From the cell containing the given text, extract its center point as [X, Y] coordinate. 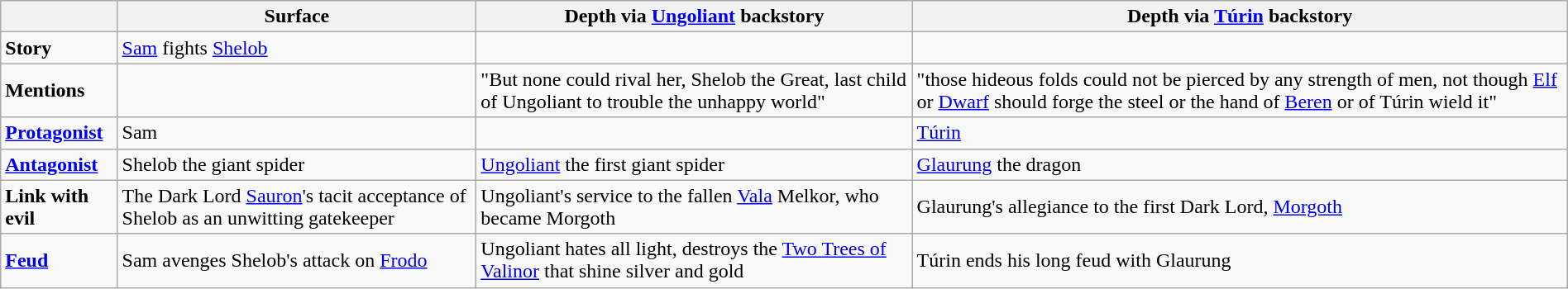
Shelob the giant spider [297, 164]
Ungoliant hates all light, destroys the Two Trees of Valinor that shine silver and gold [695, 261]
Depth via Ungoliant backstory [695, 17]
Protagonist [60, 133]
Glaurung's allegiance to the first Dark Lord, Morgoth [1240, 206]
Sam avenges Shelob's attack on Frodo [297, 261]
Antagonist [60, 164]
Story [60, 48]
Túrin [1240, 133]
Mentions [60, 91]
Depth via Túrin backstory [1240, 17]
Sam fights Shelob [297, 48]
"But none could rival her, Shelob the Great, last child of Ungoliant to trouble the unhappy world" [695, 91]
Glaurung the dragon [1240, 164]
Feud [60, 261]
Sam [297, 133]
Surface [297, 17]
Ungoliant's service to the fallen Vala Melkor, who became Morgoth [695, 206]
Link with evil [60, 206]
Túrin ends his long feud with Glaurung [1240, 261]
Ungoliant the first giant spider [695, 164]
The Dark Lord Sauron's tacit acceptance of Shelob as an unwitting gatekeeper [297, 206]
